Determine the [X, Y] coordinate at the center of the cell enclosing the given text.  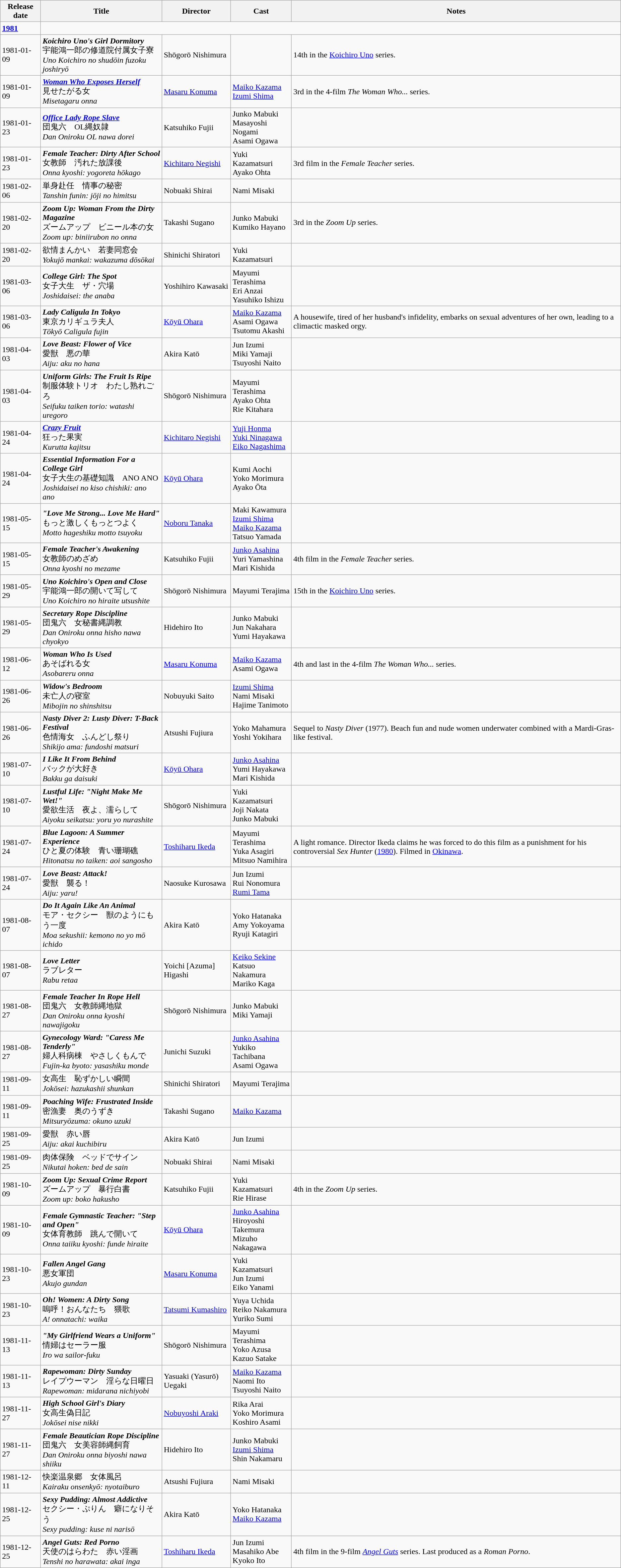
Nobuyoshi Araki [196, 1413]
Secretary Rope Discipline団鬼六 女秘書縄調教Dan Oniroku onna hisho nawa chyokyo [102, 628]
High School Girl's Diary女高生偽日記Jokōsei nise nikki [102, 1413]
Yuki KazamatsuriAyako Ohta [261, 163]
Nobuyuki Saito [196, 696]
Yoko MahamuraYoshi Yokihara [261, 733]
Yasuaki (Yasurō) Uegaki [196, 1381]
"Love Me Strong... Love Me Hard"もっと激しくもっとつよくMotto hageshiku motto tsuyoku [102, 523]
Office Lady Rope Slave団鬼六 OL縄奴隷Dan Oniroku OL nawa dorei [102, 127]
Love Beast: Attack!愛獣 襲る！Aiju: yaru! [102, 883]
Nasty Diver 2: Lusty Diver: T-Back Festival色情海女 ふんどし祭りShikijo ama: fundoshi matsuri [102, 733]
I Like It From Behindバックが大好きBakku ga daisuki [102, 769]
Yuki KazamatsuriRie Hirase [261, 1189]
Crazy Fruit狂った果実Kurutta kajitsu [102, 437]
Maiko KazamaIzumi Shima [261, 92]
1981-06-12 [21, 664]
Rapewoman: Dirty Sundayレイプウーマン 淫らな日曜日Rapewoman: midarana nichiyobi [102, 1381]
Yoko HatanakaMaiko Kazama [261, 1514]
Angel Guts: Red Porno天使のはらわた 赤い淫画Tenshi no harawata: akai inga [102, 1552]
Yuki KazamatsuriJun IzumiEiko Yanami [261, 1274]
Uniform Girls: The Fruit Is Ripe制服体験トリオ わたし熟れごろSeifuku taiken torio: watashi uregoro [102, 396]
Woman Who Is Usedあそばれる女Asobareru onna [102, 664]
Love LetterラブレターRabu retaa [102, 970]
Kumi AochiYoko MorimuraAyako Ōta [261, 479]
Junko AsahinaHiroyoshi TakemuraMizuho Nakagawa [261, 1230]
Notes [456, 11]
Mayumi TerashimaYoko AzusaKazuo Satake [261, 1345]
Rika AraiYoko MorimuraKoshiro Asami [261, 1413]
Mayumi TerashimaYuka AsagiriMitsuo Namihira [261, 847]
A housewife, tired of her husband's infidelity, embarks on sexual adventures of her own, leading to a climactic masked orgy. [456, 322]
Jun IzumiRui NonomuraRumi Tama [261, 883]
4th film in the Female Teacher series. [456, 559]
A light romance. Director Ikeda claims he was forced to do this film as a punishment for his controversial Sex Hunter (1980). Filmed in Okinawa. [456, 847]
Junko MabukiMiki Yamaji [261, 1011]
1981-02-06 [21, 191]
Junko MabukiMasayoshi NogamiAsami Ogawa [261, 127]
Yuki KazamatsuriJoji NakataJunko Mabuki [261, 806]
Female Beautician Rope Discipline団鬼六 女美容師縄飼育Dan Oniroku onna biyoshi nawa shiiku [102, 1450]
Title [102, 11]
Junko AsahinaYumi HayakawaMari Kishida [261, 769]
Uno Koichiro's Open and Close宇能鴻一郎の開いて写してUno Koichiro no hiraite utsushite [102, 591]
Zoom Up: Sexual Crime Reportズームアップ 暴行白書Zoom up: boko hakusho [102, 1189]
Maiko Kazama [261, 1111]
Jun IzumiMiki YamajiTsuyoshi Naito [261, 354]
Yoichi [Azuma] Higashi [196, 970]
Yuji HonmaYuki NinagawaEiko Nagashima [261, 437]
Noboru Tanaka [196, 523]
Lustful Life: "Night Make Me Wet!"愛欲生活 夜よ、濡らしてAiyoku seikatsu: yoru yo nurashite [102, 806]
Woman Who Exposes Herself見せたがる女Misetagaru onna [102, 92]
Junichi Suzuki [196, 1052]
Gynecology Ward: "Caress Me Tenderly"婦人科病棟 やさしくもんでFujin-ka byoto: yasashiku monde [102, 1052]
Maiko KazamaAsami OgawaTsutomu Akashi [261, 322]
Junko AsahinaYuri YamashinaMari Kishida [261, 559]
4th film in the 9-film Angel Guts series. Last produced as a Roman Porno. [456, 1552]
Director [196, 11]
Koichiro Uno's Girl Dormitory宇能鴻一郎の修道院付属女子寮Uno Koichiro no shudōin fuzoku joshiryō [102, 55]
3rd in the Zoom Up series. [456, 223]
Maki KawamuraIzumi ShimaMaiko KazamaTatsuo Yamada [261, 523]
女高生 恥ずかしい瞬間Jokōsei: hazukashii shunkan [102, 1084]
Cast [261, 11]
Yuki Kazamatsuri [261, 255]
Essential Information For a College Girl女子大生の基礎知識 ANO ANOJoshidaisei no kiso chishiki: ano ano [102, 479]
Poaching Wife: Frustrated Inside密漁妻 奥のうずきMitsuryōzuma: okuno uzuki [102, 1111]
Izumi ShimaNami MisakiHajime Tanimoto [261, 696]
Sexy Pudding: Almost Addictiveセクシー・ぷりん 癖になりそうSexy pudding: kuse ni narisō [102, 1514]
Mayumi TerashimaEri AnzaiYasuhiko Ishizu [261, 286]
Female Teacher: Dirty After School女教師 汚れた放課後Onna kyoshi: yogoreta hōkago [102, 163]
14th in the Koichiro Uno series. [456, 55]
Oh! Women: A Dirty Song嗚呼！おんなたち 猥歌A! onnatachi: waika [102, 1309]
Lady Caligula In Tokyo東京カリギュラ夫人Tōkyō Caligula fujin [102, 322]
Zoom Up: Woman From the Dirty Magazineズームアップ ビニール本の女Zoom up: biniirubon no onna [102, 223]
Maiko KazamaAsami Ogawa [261, 664]
Keiko SekineKatsuo NakamuraMariko Kaga [261, 970]
愛獣 赤い唇Aiju: akai kuchibiru [102, 1139]
Female Gymnastic Teacher: "Step and Open"女体育教師 跳んで開いてOnna taiiku kyoshi: funde hiraite [102, 1230]
Mayumi TerashimaAyako OhtaRie Kitahara [261, 396]
Yoko HatanakaAmy YokoyamaRyuji Katagiri [261, 925]
3rd film in the Female Teacher series. [456, 163]
Blue Lagoon: A Summer Experienceひと夏の体験 青い珊瑚礁Hitonatsu no taiken: aoi sangosho [102, 847]
Tatsumi Kumashiro [196, 1309]
Naosuke Kurosawa [196, 883]
単身赴任 情事の秘密Tanshin funin: jōji no himitsu [102, 191]
Jun IzumiMasahiko AbeKyoko Ito [261, 1552]
Junko MabukiKumiko Hayano [261, 223]
4th and last in the 4-film The Woman Who... series. [456, 664]
Junko AsahinaYukiko TachibanaAsami Ogawa [261, 1052]
Yoshihiro Kawasaki [196, 286]
Love Beast: Flower of Vice愛獣 悪の華Aiju: aku no hana [102, 354]
Yuya UchidaReiko NakamuraYuriko Sumi [261, 1309]
3rd in the 4-film The Woman Who... series. [456, 92]
4th in the Zoom Up series. [456, 1189]
Female Teacher's Awakening女教師のめざめOnna kyoshi no mezame [102, 559]
欲情まんかい 若妻同窓会Yokujō mankai: wakazuma dōsōkai [102, 255]
Do It Again Like An Animalモア・セクシー 獣のようにもう一度Moa sekushii: kemono no yo mō ichido [102, 925]
Maiko KazamaNaomi ItoTsuyoshi Naito [261, 1381]
Release date [21, 11]
快楽温泉郷 女体風呂Kairaku onsenkyō: nyotaiburo [102, 1482]
"My Girlfriend Wears a Uniform"情婦はセーラー服Iro wa sailor-fuku [102, 1345]
Jun Izumi [261, 1139]
College Girl: The Spot女子大生 ザ・穴場Joshidaisei: the anaba [102, 286]
肉体保険 ベッドでサインNikutai hoken: bed de sain [102, 1162]
1981-12-11 [21, 1482]
Sequel to Nasty Diver (1977). Beach fun and nude women underwater combined with a Mardi-Gras-like festival. [456, 733]
15th in the Koichiro Uno series. [456, 591]
Junko MabukiIzumi ShimaShin Nakamaru [261, 1450]
1981 [21, 28]
Junko MabukiJun NakaharaYumi Hayakawa [261, 628]
Fallen Angel Gang悪女軍団Akujo gundan [102, 1274]
Widow's Bedroom未亡人の寝室Mibojin no shinshitsu [102, 696]
Female Teacher In Rope Hell団鬼六 女教師縄地獄Dan Oniroku onna kyoshi nawajigoku [102, 1011]
